Pinpoint the cell where the given text exists, returning its (X, Y) midpoint coordinate. 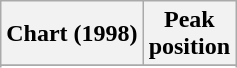
Peakposition (189, 34)
Chart (1998) (72, 34)
